For the text-containing cell, return its midpoint in [x, y] coordinate format. 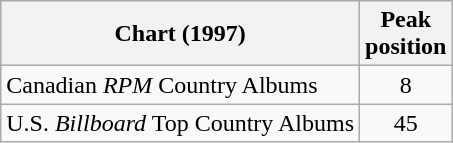
Canadian RPM Country Albums [180, 85]
45 [406, 123]
8 [406, 85]
Peakposition [406, 34]
Chart (1997) [180, 34]
U.S. Billboard Top Country Albums [180, 123]
